For the text-containing cell, return its midpoint in (X, Y) coordinate format. 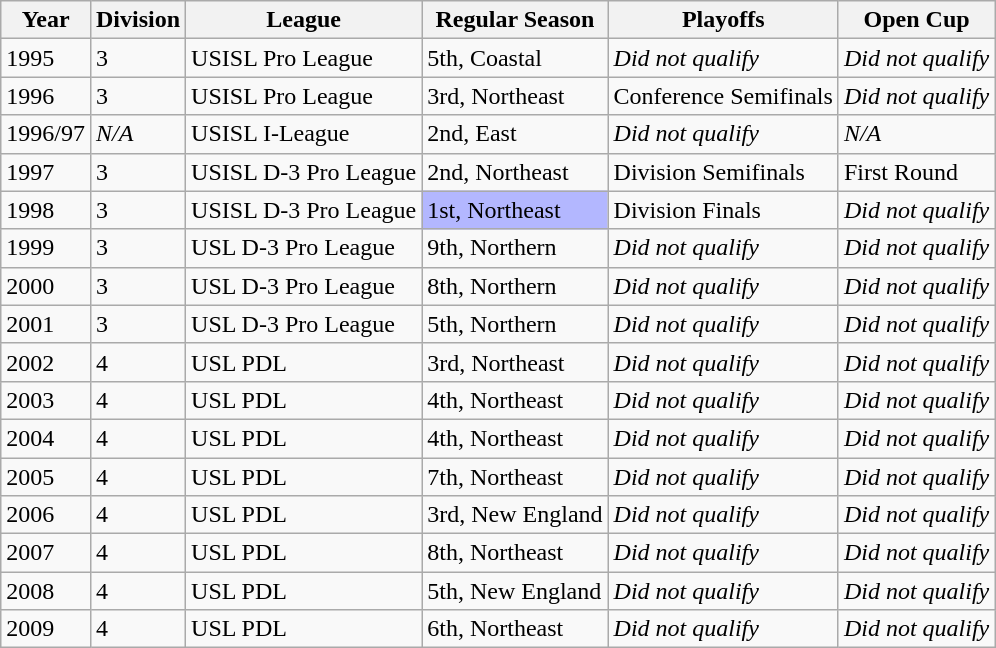
Open Cup (916, 20)
3rd, New England (515, 515)
1998 (46, 210)
2008 (46, 591)
2005 (46, 477)
First Round (916, 172)
League (304, 20)
2nd, East (515, 134)
Division Semifinals (723, 172)
5th, Northern (515, 324)
8th, Northern (515, 286)
5th, Coastal (515, 58)
2001 (46, 324)
9th, Northern (515, 248)
2002 (46, 362)
1995 (46, 58)
2nd, Northeast (515, 172)
Division (138, 20)
2000 (46, 286)
2003 (46, 400)
2004 (46, 438)
USISL I-League (304, 134)
Year (46, 20)
2007 (46, 553)
Conference Semifinals (723, 96)
1997 (46, 172)
2006 (46, 515)
2009 (46, 629)
1999 (46, 248)
6th, Northeast (515, 629)
5th, New England (515, 591)
Regular Season (515, 20)
Playoffs (723, 20)
1996 (46, 96)
Division Finals (723, 210)
7th, Northeast (515, 477)
1996/97 (46, 134)
1st, Northeast (515, 210)
8th, Northeast (515, 553)
